Provide the (x, y) coordinate of the cell's center where the given text is located.  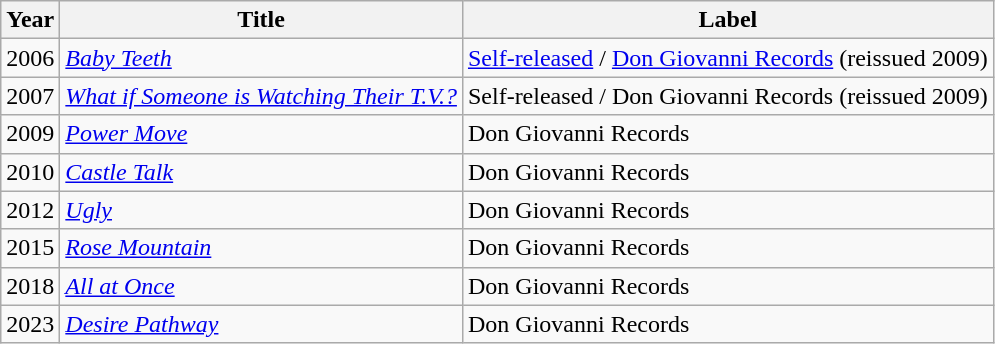
Ugly (262, 210)
Label (728, 20)
2006 (30, 58)
Rose Mountain (262, 248)
2007 (30, 96)
Castle Talk (262, 172)
Baby Teeth (262, 58)
Year (30, 20)
2015 (30, 248)
2009 (30, 134)
Power Move (262, 134)
All at Once (262, 286)
Desire Pathway (262, 324)
2018 (30, 286)
2010 (30, 172)
2023 (30, 324)
Title (262, 20)
What if Someone is Watching Their T.V.? (262, 96)
2012 (30, 210)
